Extract the [x, y] coordinate from the center of the cell holding the provided text.  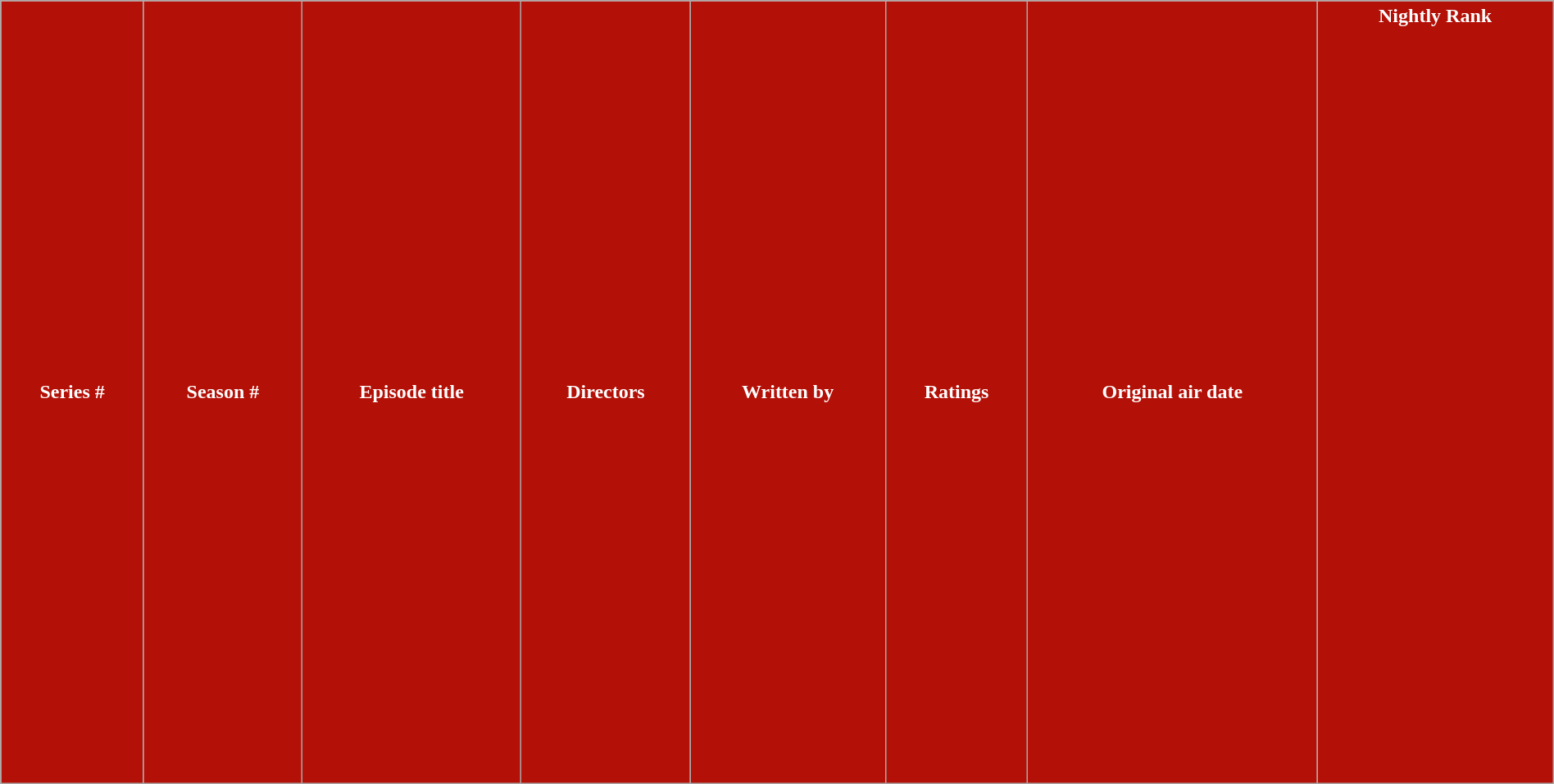
Season # [223, 392]
Series # [72, 392]
Original air date [1172, 392]
Directors [606, 392]
Episode title [411, 392]
Ratings [956, 392]
Written by [788, 392]
Nightly Rank [1435, 392]
